Output the [x, y] coordinate of the center of the cell containing the given text.  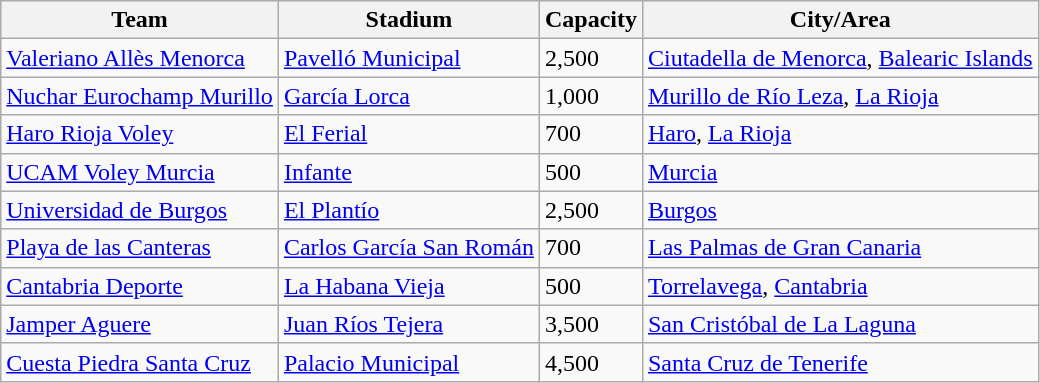
San Cristóbal de La Laguna [840, 324]
Carlos García San Román [408, 248]
UCAM Voley Murcia [140, 172]
Playa de las Canteras [140, 248]
Jamper Aguere [140, 324]
Infante [408, 172]
Haro, La Rioja [840, 134]
Juan Ríos Tejera [408, 324]
Palacio Municipal [408, 362]
García Lorca [408, 96]
Haro Rioja Voley [140, 134]
Nuchar Eurochamp Murillo [140, 96]
Team [140, 20]
City/Area [840, 20]
Capacity [590, 20]
Pavelló Municipal [408, 58]
Ciutadella de Menorca, Balearic Islands [840, 58]
Cantabria Deporte [140, 286]
Universidad de Burgos [140, 210]
1,000 [590, 96]
Las Palmas de Gran Canaria [840, 248]
3,500 [590, 324]
4,500 [590, 362]
Stadium [408, 20]
Valeriano Allès Menorca [140, 58]
Murcia [840, 172]
Murillo de Río Leza, La Rioja [840, 96]
Cuesta Piedra Santa Cruz [140, 362]
La Habana Vieja [408, 286]
El Ferial [408, 134]
Burgos [840, 210]
Santa Cruz de Tenerife [840, 362]
Torrelavega, Cantabria [840, 286]
El Plantío [408, 210]
